Return (x, y) of the center of cell containing provided text 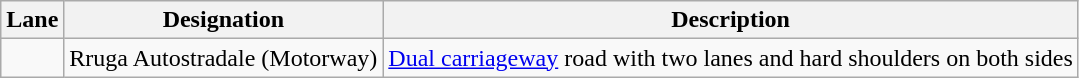
Rruga Autostradale (Motorway) (224, 58)
Description (731, 20)
Dual carriageway road with two lanes and hard shoulders on both sides (731, 58)
Designation (224, 20)
Lane (32, 20)
